Extract the (X, Y) coordinate from the center of the cell holding the provided text.  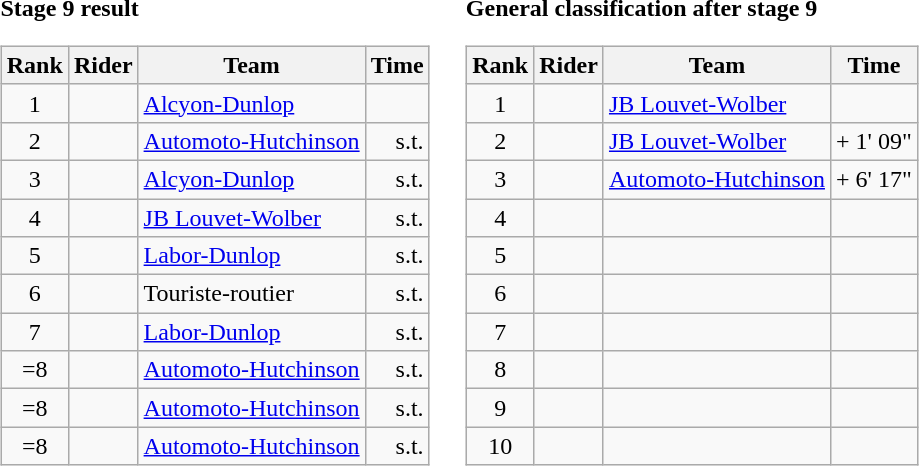
9 (500, 408)
8 (500, 370)
+ 6' 17" (874, 179)
Touriste-routier (252, 294)
+ 1' 09" (874, 141)
10 (500, 446)
